Scan for the cell matching the given text and deliver its (X, Y) coordinate at center. 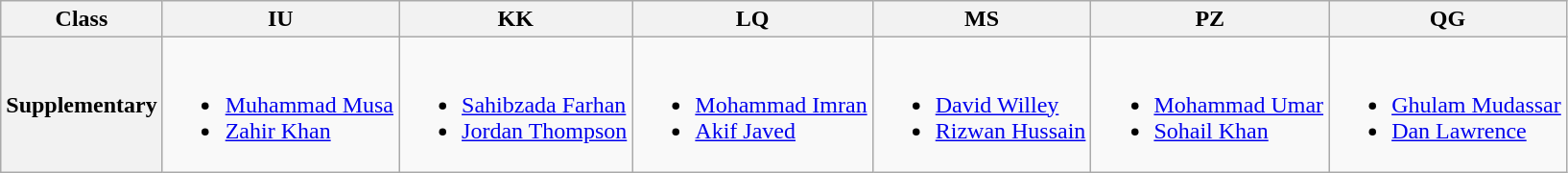
KK (516, 19)
MS (982, 19)
Sahibzada FarhanJordan Thompson (516, 105)
Mohammad ImranAkif Javed (752, 105)
Muhammad MusaZahir Khan (280, 105)
David WilleyRizwan Hussain (982, 105)
Ghulam MudassarDan Lawrence (1448, 105)
Class (82, 19)
Mohammad UmarSohail Khan (1210, 105)
IU (280, 19)
PZ (1210, 19)
QG (1448, 19)
LQ (752, 19)
Supplementary (82, 105)
